Search for the cell housing the specified text and yield its (X, Y) center coordinate. 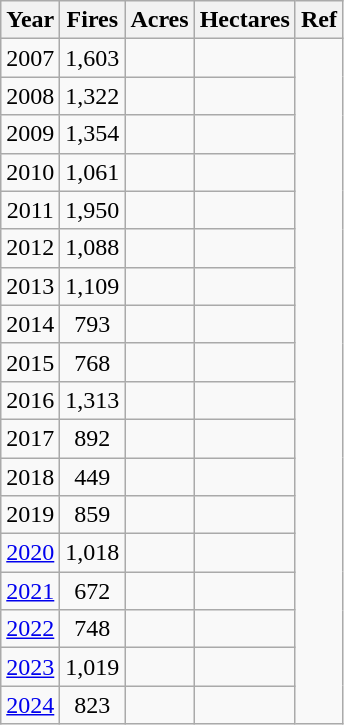
2014 (30, 324)
1,061 (92, 172)
768 (92, 362)
823 (92, 705)
Acres (160, 20)
859 (92, 515)
2016 (30, 400)
449 (92, 477)
2021 (30, 591)
2020 (30, 553)
Hectares (244, 20)
2022 (30, 629)
Ref (318, 20)
1,018 (92, 553)
2009 (30, 134)
672 (92, 591)
892 (92, 438)
2024 (30, 705)
2013 (30, 286)
2012 (30, 248)
748 (92, 629)
1,088 (92, 248)
2017 (30, 438)
1,322 (92, 96)
2018 (30, 477)
1,313 (92, 400)
1,109 (92, 286)
2010 (30, 172)
2015 (30, 362)
2019 (30, 515)
2007 (30, 58)
2008 (30, 96)
Year (30, 20)
2023 (30, 667)
1,019 (92, 667)
793 (92, 324)
2011 (30, 210)
1,603 (92, 58)
1,354 (92, 134)
1,950 (92, 210)
Fires (92, 20)
